Identify which cell holds the provided text, then report its [x, y] central coordinate. 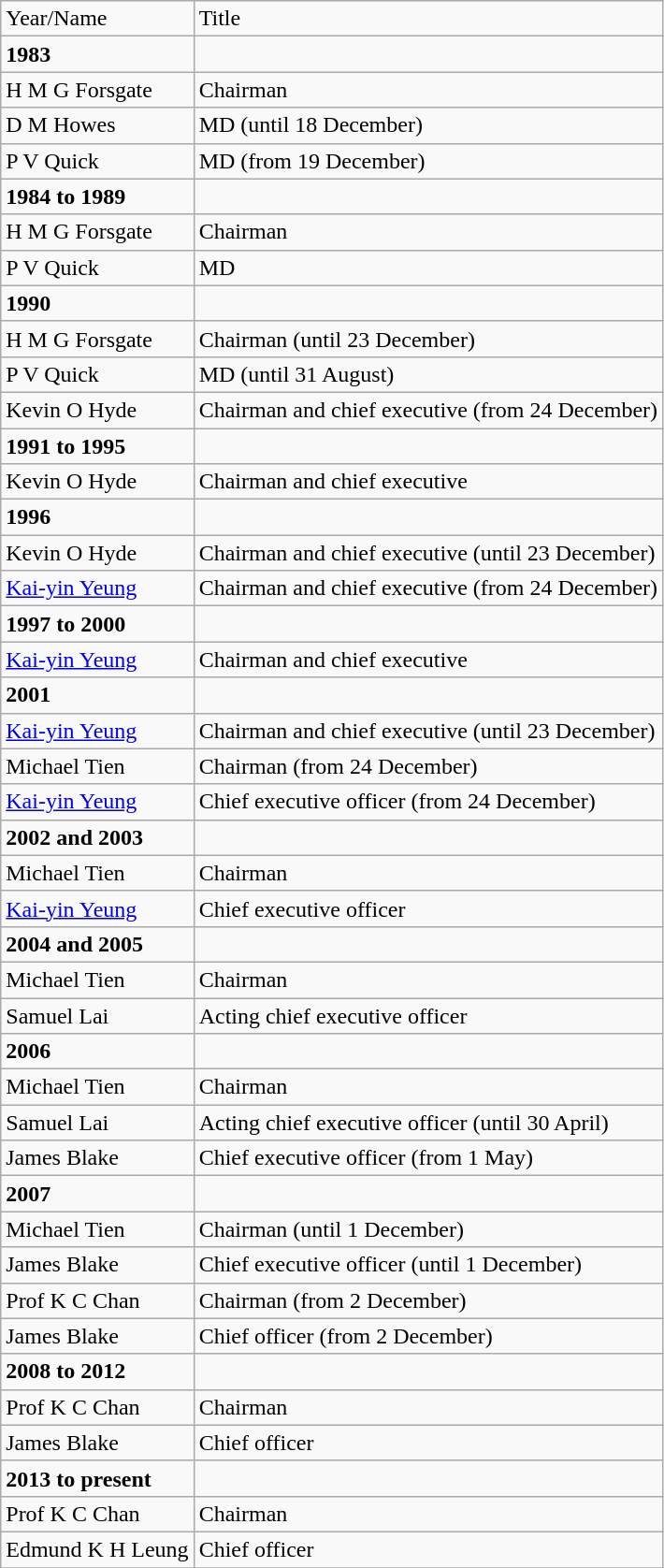
2002 and 2003 [97, 837]
Chairman (from 24 December) [428, 766]
MD (until 31 August) [428, 374]
1990 [97, 303]
Chairman (until 23 December) [428, 339]
Edmund K H Leung [97, 1549]
Acting chief executive officer (until 30 April) [428, 1123]
D M Howes [97, 125]
Chairman (from 2 December) [428, 1300]
1984 to 1989 [97, 196]
Chief executive officer (until 1 December) [428, 1265]
2004 and 2005 [97, 944]
2008 to 2012 [97, 1372]
MD [428, 268]
Chief executive officer (from 1 May) [428, 1158]
2006 [97, 1052]
Chief executive officer [428, 908]
1996 [97, 517]
2013 to present [97, 1478]
Chairman (until 1 December) [428, 1229]
Acting chief executive officer [428, 1015]
Year/Name [97, 19]
MD (from 19 December) [428, 161]
MD (until 18 December) [428, 125]
Chief officer (from 2 December) [428, 1336]
1983 [97, 54]
2001 [97, 695]
2007 [97, 1194]
Chief executive officer (from 24 December) [428, 802]
1997 to 2000 [97, 624]
Title [428, 19]
1991 to 1995 [97, 446]
